Pinpoint the cell where the given text exists, returning its (X, Y) midpoint coordinate. 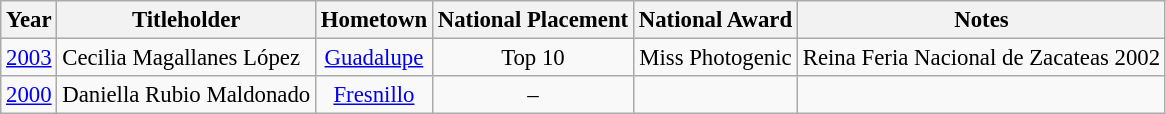
Fresnillo (374, 95)
Top 10 (532, 58)
Cecilia Magallanes López (186, 58)
Miss Photogenic (715, 58)
National Award (715, 20)
Notes (981, 20)
Guadalupe (374, 58)
– (532, 95)
2003 (29, 58)
Reina Feria Nacional de Zacateas 2002 (981, 58)
National Placement (532, 20)
Year (29, 20)
Daniella Rubio Maldonado (186, 95)
Hometown (374, 20)
Titleholder (186, 20)
2000 (29, 95)
